Output the [X, Y] coordinate of the center of the cell containing the given text.  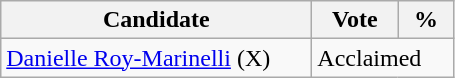
Danielle Roy-Marinelli (X) [156, 58]
Vote [355, 20]
% [426, 20]
Candidate [156, 20]
Acclaimed [383, 58]
